Output the [x, y] coordinate of the center of the cell containing the given text.  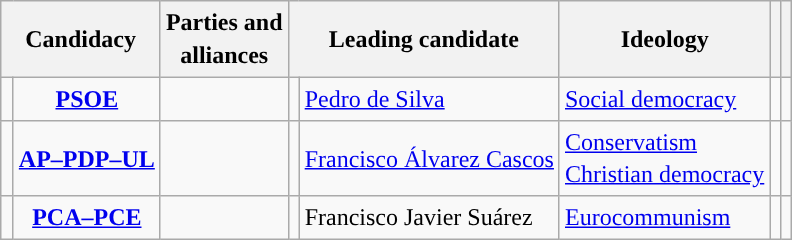
Leading candidate [424, 39]
PSOE [86, 98]
AP–PDP–UL [86, 158]
ConservatismChristian democracy [664, 158]
Francisco Javier Suárez [429, 218]
PCA–PCE [86, 218]
Eurocommunism [664, 218]
Social democracy [664, 98]
Ideology [664, 39]
Francisco Álvarez Cascos [429, 158]
Pedro de Silva [429, 98]
Parties andalliances [224, 39]
Candidacy [81, 39]
